For the text-containing cell, return its midpoint in [x, y] coordinate format. 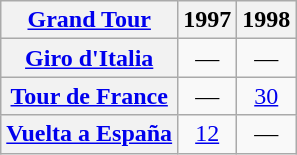
Tour de France [90, 96]
12 [208, 134]
Giro d'Italia [90, 58]
Vuelta a España [90, 134]
1997 [208, 20]
30 [266, 96]
Grand Tour [90, 20]
1998 [266, 20]
